For the text-containing cell, return its midpoint in (X, Y) coordinate format. 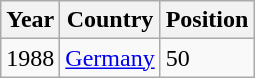
Position (207, 20)
Country (110, 20)
Year (30, 20)
50 (207, 58)
1988 (30, 58)
Germany (110, 58)
